Return (x, y) of the center of cell containing provided text 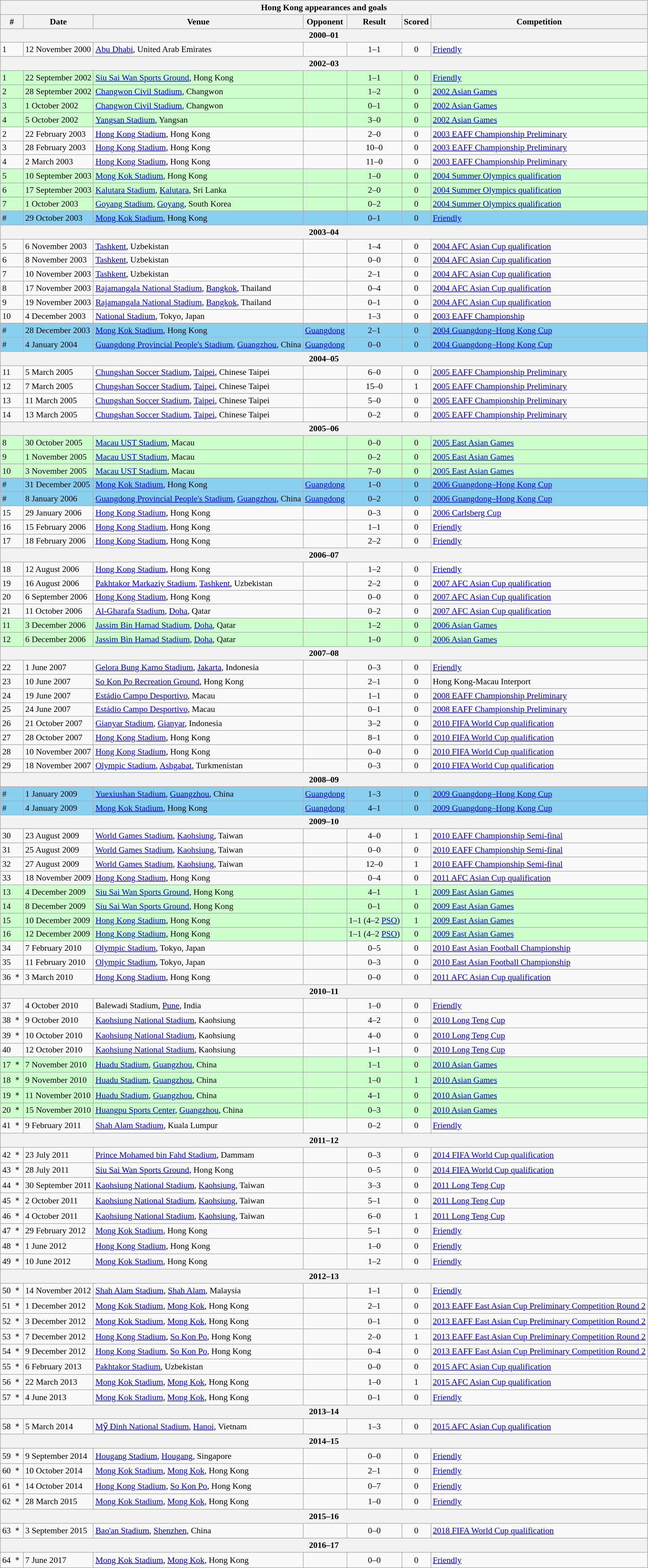
28 March 2015 (58, 1502)
2006 Carlsberg Cup (539, 513)
11 March 2005 (58, 401)
Result (374, 22)
Al-Gharafa Stadium, Doha, Qatar (198, 611)
28 October 2007 (58, 738)
19 November 2003 (58, 302)
52 ＊ (12, 1321)
17 ＊ (12, 1065)
29 February 2012 (58, 1231)
5 March 2014 (58, 1427)
10 November 2007 (58, 752)
Goyang Stadium, Goyang, South Korea (198, 204)
18 November 2007 (58, 766)
22 September 2002 (58, 78)
7–0 (374, 471)
14 October 2014 (58, 1487)
10 June 2007 (58, 682)
4 December 2003 (58, 317)
61 ＊ (12, 1487)
7 December 2012 (58, 1336)
Abu Dhabi, United Arab Emirates (198, 50)
6 December 2006 (58, 639)
2007–08 (324, 654)
43 ＊ (12, 1170)
21 (12, 611)
Pakhtakor Stadium, Uzbekistan (198, 1367)
12–0 (374, 864)
Opponent (325, 22)
33 (12, 878)
48 ＊ (12, 1246)
10 June 2012 (58, 1261)
30 (12, 836)
Scored (416, 22)
7 June 2017 (58, 1560)
5 October 2002 (58, 120)
0–7 (374, 1487)
19 ＊ (12, 1095)
2 October 2011 (58, 1201)
47 ＊ (12, 1231)
5 March 2005 (58, 372)
2002–03 (324, 64)
Pakhtakor Markaziy Stadium, Tashkent, Uzbekistan (198, 583)
55 ＊ (12, 1367)
31 (12, 850)
44 ＊ (12, 1186)
12 August 2006 (58, 569)
Venue (198, 22)
27 (12, 738)
20 (12, 597)
63 ＊ (12, 1531)
2018 FIFA World Cup qualification (539, 1531)
10 October 2014 (58, 1471)
1 January 2009 (58, 794)
24 (12, 696)
12 November 2000 (58, 50)
31 December 2005 (58, 485)
8 January 2006 (58, 499)
30 September 2011 (58, 1186)
3–2 (374, 724)
18 November 2009 (58, 878)
53 ＊ (12, 1336)
28 (12, 752)
2011–12 (324, 1140)
4 October 2011 (58, 1216)
9 September 2014 (58, 1456)
7 November 2010 (58, 1065)
62 ＊ (12, 1502)
28 September 2002 (58, 92)
29 January 2006 (58, 513)
Hougang Stadium, Hougang, Singapore (198, 1456)
4 January 2004 (58, 345)
Hong Kong-Macau Interport (539, 682)
17 September 2003 (58, 190)
1 December 2012 (58, 1306)
26 (12, 724)
Date (58, 22)
18 ＊ (12, 1080)
56 ＊ (12, 1382)
2016–17 (324, 1546)
2003–04 (324, 232)
12 December 2009 (58, 934)
Balewadi Stadium, Pune, India (198, 1006)
8 November 2003 (58, 260)
2010–11 (324, 992)
2008–09 (324, 780)
4–2 (374, 1020)
2006–07 (324, 555)
8 December 2009 (58, 906)
6 February 2013 (58, 1367)
11 February 2010 (58, 963)
3–3 (374, 1186)
Hong Kong appearances and goals (324, 7)
Gianyar Stadium, Gianyar, Indonesia (198, 724)
34 (12, 948)
32 (12, 864)
29 October 2003 (58, 218)
Bao'an Stadium, Shenzhen, China (198, 1531)
28 February 2003 (58, 148)
9 February 2011 (58, 1126)
3 November 2005 (58, 471)
22 February 2003 (58, 134)
28 July 2011 (58, 1170)
19 June 2007 (58, 696)
64 ＊ (12, 1560)
3–0 (374, 120)
12 October 2010 (58, 1050)
49 ＊ (12, 1261)
17 November 2003 (58, 289)
15 November 2010 (58, 1111)
11 October 2006 (58, 611)
2005–06 (324, 429)
37 (12, 1006)
2003 EAFF Championship (539, 317)
2013–14 (324, 1412)
Prince Mohamed bin Fahd Stadium, Dammam (198, 1155)
41 ＊ (12, 1126)
38 ＊ (12, 1020)
1 June 2007 (58, 668)
51 ＊ (12, 1306)
Mỹ Đình National Stadium, Hanoi, Vietnam (198, 1427)
22 March 2013 (58, 1382)
2004–05 (324, 359)
1 October 2003 (58, 204)
4 December 2009 (58, 892)
11 November 2010 (58, 1095)
1–4 (374, 246)
40 (12, 1050)
Gelora Bung Karno Stadium, Jakarta, Indonesia (198, 668)
17 (12, 541)
3 September 2015 (58, 1531)
2014–15 (324, 1441)
29 (12, 766)
54 ＊ (12, 1352)
7 February 2010 (58, 948)
2015–16 (324, 1516)
10–0 (374, 148)
13 March 2005 (58, 415)
19 (12, 583)
5–0 (374, 401)
58 ＊ (12, 1427)
2009–10 (324, 822)
10 November 2003 (58, 274)
9 November 2010 (58, 1080)
1 November 2005 (58, 457)
23 (12, 682)
9 December 2012 (58, 1352)
8–1 (374, 738)
45 ＊ (12, 1201)
30 October 2005 (58, 443)
10 September 2003 (58, 176)
15–0 (374, 387)
7 March 2005 (58, 387)
2000–01 (324, 35)
10 October 2010 (58, 1036)
18 (12, 569)
Shah Alam Stadium, Shah Alam, Malaysia (198, 1291)
15 February 2006 (58, 527)
3 March 2010 (58, 977)
National Stadium, Tokyo, Japan (198, 317)
28 December 2003 (58, 331)
59 ＊ (12, 1456)
14 November 2012 (58, 1291)
24 June 2007 (58, 710)
3 December 2006 (58, 626)
2012–13 (324, 1276)
23 July 2011 (58, 1155)
4 January 2009 (58, 808)
So Kon Po Recreation Ground, Hong Kong (198, 682)
60 ＊ (12, 1471)
20 ＊ (12, 1111)
21 October 2007 (58, 724)
1 October 2002 (58, 106)
6 November 2003 (58, 246)
25 (12, 710)
39 ＊ (12, 1036)
36 ＊ (12, 977)
46 ＊ (12, 1216)
9 October 2010 (58, 1020)
Olympic Stadium, Ashgabat, Turkmenistan (198, 766)
3 December 2012 (58, 1321)
4 June 2013 (58, 1398)
27 August 2009 (58, 864)
42 ＊ (12, 1155)
2 March 2003 (58, 162)
Competition (539, 22)
22 (12, 668)
4 October 2010 (58, 1006)
35 (12, 963)
6 September 2006 (58, 597)
16 August 2006 (58, 583)
25 August 2009 (58, 850)
57 ＊ (12, 1398)
Yangsan Stadium, Yangsan (198, 120)
1 June 2012 (58, 1246)
Huangpu Sports Center, Guangzhou, China (198, 1111)
18 February 2006 (58, 541)
Kalutara Stadium, Kalutara, Sri Lanka (198, 190)
23 August 2009 (58, 836)
10 December 2009 (58, 920)
Shah Alam Stadium, Kuala Lumpur (198, 1126)
11–0 (374, 162)
Yuexiushan Stadium, Guangzhou, China (198, 794)
50 ＊ (12, 1291)
